Pinpoint the cell where the given text exists, returning its [x, y] midpoint coordinate. 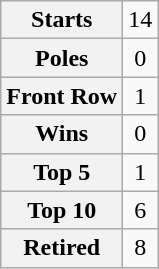
Top 5 [62, 172]
Poles [62, 58]
Top 10 [62, 210]
8 [140, 248]
Retired [62, 248]
6 [140, 210]
14 [140, 20]
Starts [62, 20]
Front Row [62, 96]
Wins [62, 134]
